Return the [x, y] coordinate for the center point of the cell that contains the specified text.  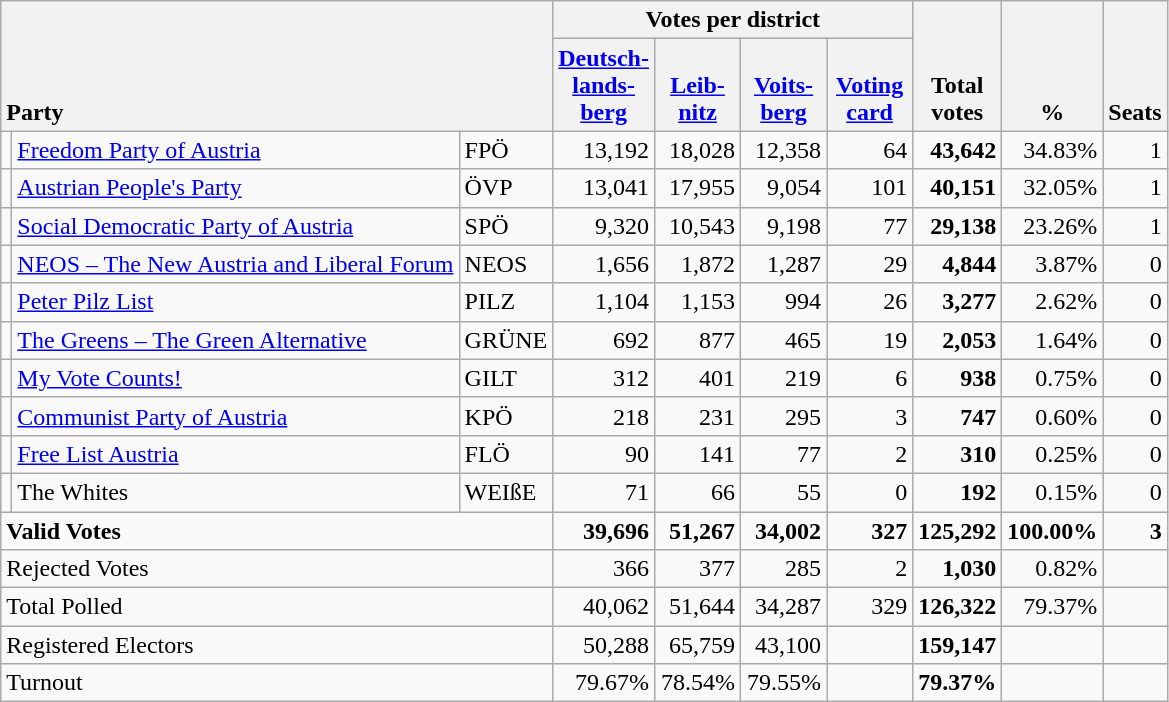
219 [784, 378]
FPÖ [506, 150]
65,759 [697, 645]
994 [784, 302]
WEIßE [506, 492]
310 [958, 454]
Freedom Party of Austria [236, 150]
12,358 [784, 150]
NEOS [506, 264]
Seats [1135, 66]
NEOS – The New Austria and Liberal Forum [236, 264]
192 [958, 492]
Austrian People's Party [236, 188]
377 [697, 569]
10,543 [697, 226]
SPÖ [506, 226]
2,053 [958, 340]
1.64% [1052, 340]
Party [277, 66]
747 [958, 416]
401 [697, 378]
312 [604, 378]
ÖVP [506, 188]
Registered Electors [277, 645]
0.82% [1052, 569]
125,292 [958, 531]
40,151 [958, 188]
3.87% [1052, 264]
1,104 [604, 302]
43,642 [958, 150]
Social Democratic Party of Austria [236, 226]
KPÖ [506, 416]
23.26% [1052, 226]
1,153 [697, 302]
692 [604, 340]
71 [604, 492]
329 [870, 607]
9,320 [604, 226]
55 [784, 492]
101 [870, 188]
938 [958, 378]
GILT [506, 378]
465 [784, 340]
1,030 [958, 569]
Turnout [277, 683]
29 [870, 264]
0.60% [1052, 416]
366 [604, 569]
100.00% [1052, 531]
79.67% [604, 683]
Votingcard [870, 85]
1,872 [697, 264]
1,656 [604, 264]
40,062 [604, 607]
4,844 [958, 264]
Deutsch-lands-berg [604, 85]
13,041 [604, 188]
The Greens – The Green Alternative [236, 340]
1,287 [784, 264]
64 [870, 150]
Communist Party of Austria [236, 416]
126,322 [958, 607]
Votes per district [733, 20]
39,696 [604, 531]
90 [604, 454]
0.15% [1052, 492]
0.25% [1052, 454]
141 [697, 454]
34,287 [784, 607]
159,147 [958, 645]
17,955 [697, 188]
0.75% [1052, 378]
18,028 [697, 150]
50,288 [604, 645]
GRÜNE [506, 340]
Rejected Votes [277, 569]
9,198 [784, 226]
Leib-nitz [697, 85]
32.05% [1052, 188]
285 [784, 569]
19 [870, 340]
78.54% [697, 683]
Total Polled [277, 607]
51,644 [697, 607]
295 [784, 416]
9,054 [784, 188]
FLÖ [506, 454]
51,267 [697, 531]
My Vote Counts! [236, 378]
Free List Austria [236, 454]
34.83% [1052, 150]
34,002 [784, 531]
Peter Pilz List [236, 302]
231 [697, 416]
13,192 [604, 150]
Totalvotes [958, 66]
Valid Votes [277, 531]
6 [870, 378]
327 [870, 531]
218 [604, 416]
877 [697, 340]
79.55% [784, 683]
66 [697, 492]
43,100 [784, 645]
Voits-berg [784, 85]
29,138 [958, 226]
% [1052, 66]
3,277 [958, 302]
PILZ [506, 302]
The Whites [236, 492]
2.62% [1052, 302]
26 [870, 302]
